For the text-containing cell, return its midpoint in (X, Y) coordinate format. 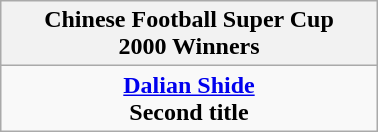
Dalian ShideSecond title (189, 98)
Chinese Football Super Cup 2000 Winners (189, 34)
